For the text-containing cell, return its midpoint in [x, y] coordinate format. 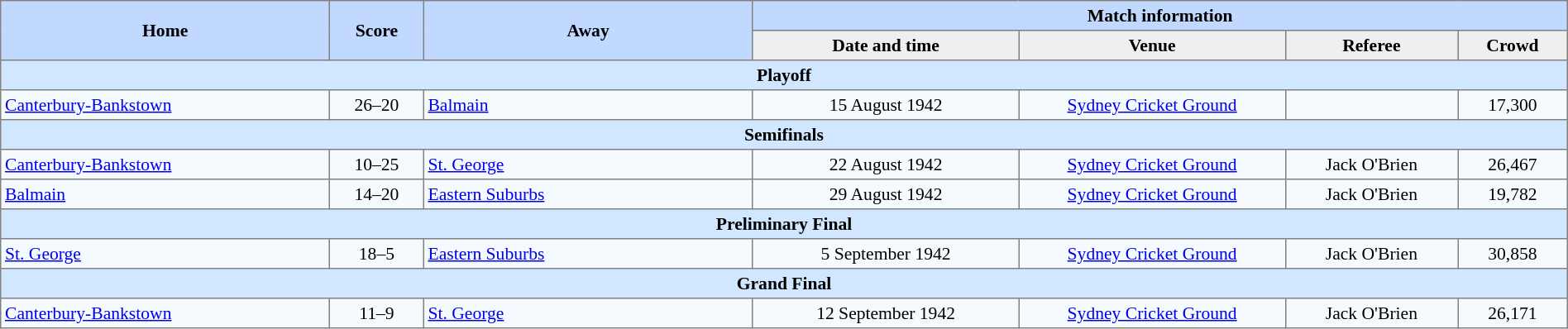
17,300 [1513, 105]
Referee [1371, 45]
Score [377, 31]
14–20 [377, 194]
12 September 1942 [886, 313]
26,467 [1513, 164]
Preliminary Final [784, 224]
18–5 [377, 254]
5 September 1942 [886, 254]
Grand Final [784, 284]
26–20 [377, 105]
26,171 [1513, 313]
15 August 1942 [886, 105]
11–9 [377, 313]
10–25 [377, 164]
Playoff [784, 75]
Venue [1152, 45]
19,782 [1513, 194]
30,858 [1513, 254]
Semifinals [784, 135]
Home [165, 31]
22 August 1942 [886, 164]
Date and time [886, 45]
Away [588, 31]
Match information [1159, 16]
Crowd [1513, 45]
29 August 1942 [886, 194]
